For the text-containing cell, return its midpoint in (X, Y) coordinate format. 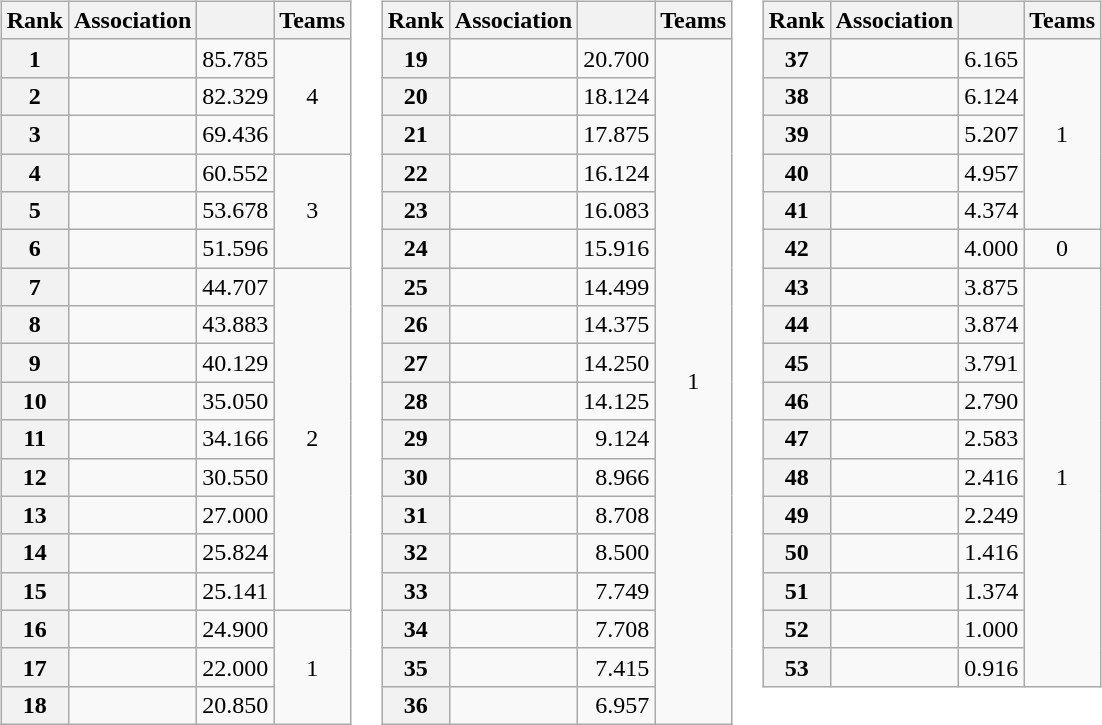
16.083 (616, 211)
5.207 (992, 134)
3.875 (992, 287)
2.583 (992, 439)
17 (34, 667)
0.916 (992, 667)
3.874 (992, 325)
16 (34, 629)
18 (34, 705)
9.124 (616, 439)
69.436 (236, 134)
14.125 (616, 401)
42 (796, 249)
40 (796, 173)
9 (34, 363)
4.000 (992, 249)
2.416 (992, 477)
20.850 (236, 705)
21 (416, 134)
18.124 (616, 96)
6.165 (992, 58)
22 (416, 173)
8.708 (616, 515)
43 (796, 287)
2.249 (992, 515)
7.415 (616, 667)
34 (416, 629)
15 (34, 591)
53 (796, 667)
25.141 (236, 591)
50 (796, 553)
30.550 (236, 477)
22.000 (236, 667)
85.785 (236, 58)
17.875 (616, 134)
38 (796, 96)
4.374 (992, 211)
49 (796, 515)
5 (34, 211)
4.957 (992, 173)
10 (34, 401)
11 (34, 439)
44 (796, 325)
6 (34, 249)
48 (796, 477)
15.916 (616, 249)
60.552 (236, 173)
8.500 (616, 553)
14.499 (616, 287)
29 (416, 439)
6.124 (992, 96)
52 (796, 629)
26 (416, 325)
47 (796, 439)
39 (796, 134)
33 (416, 591)
27.000 (236, 515)
14.250 (616, 363)
46 (796, 401)
14.375 (616, 325)
7.749 (616, 591)
27 (416, 363)
23 (416, 211)
53.678 (236, 211)
1.416 (992, 553)
20 (416, 96)
13 (34, 515)
28 (416, 401)
7.708 (616, 629)
31 (416, 515)
25 (416, 287)
8 (34, 325)
24 (416, 249)
16.124 (616, 173)
35 (416, 667)
35.050 (236, 401)
12 (34, 477)
32 (416, 553)
19 (416, 58)
14 (34, 553)
37 (796, 58)
3.791 (992, 363)
40.129 (236, 363)
34.166 (236, 439)
51.596 (236, 249)
45 (796, 363)
1.000 (992, 629)
24.900 (236, 629)
1.374 (992, 591)
2.790 (992, 401)
36 (416, 705)
8.966 (616, 477)
44.707 (236, 287)
30 (416, 477)
41 (796, 211)
51 (796, 591)
20.700 (616, 58)
6.957 (616, 705)
0 (1062, 249)
25.824 (236, 553)
7 (34, 287)
43.883 (236, 325)
82.329 (236, 96)
